Return the [x, y] coordinate for the center point of the cell that contains the specified text.  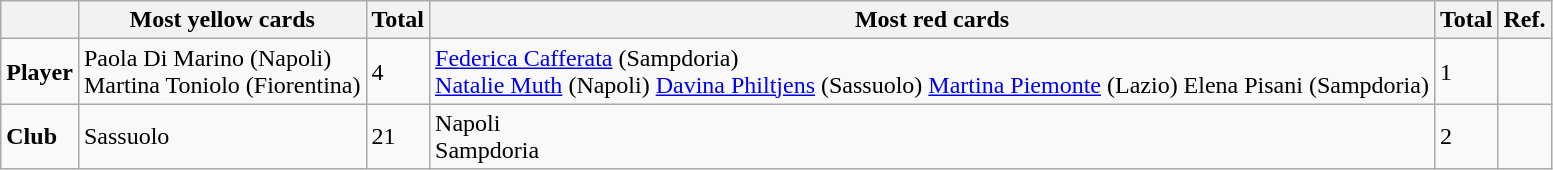
2 [1466, 136]
Most yellow cards [222, 20]
21 [398, 136]
Club [40, 136]
Player [40, 72]
1 [1466, 72]
Paola Di Marino (Napoli) Martina Toniolo (Fiorentina) [222, 72]
NapoliSampdoria [932, 136]
Ref. [1524, 20]
Federica Cafferata (Sampdoria) Natalie Muth (Napoli) Davina Philtjens (Sassuolo) Martina Piemonte (Lazio) Elena Pisani (Sampdoria) [932, 72]
Most red cards [932, 20]
Sassuolo [222, 136]
4 [398, 72]
